Scan for the cell matching the given text and deliver its (x, y) coordinate at center. 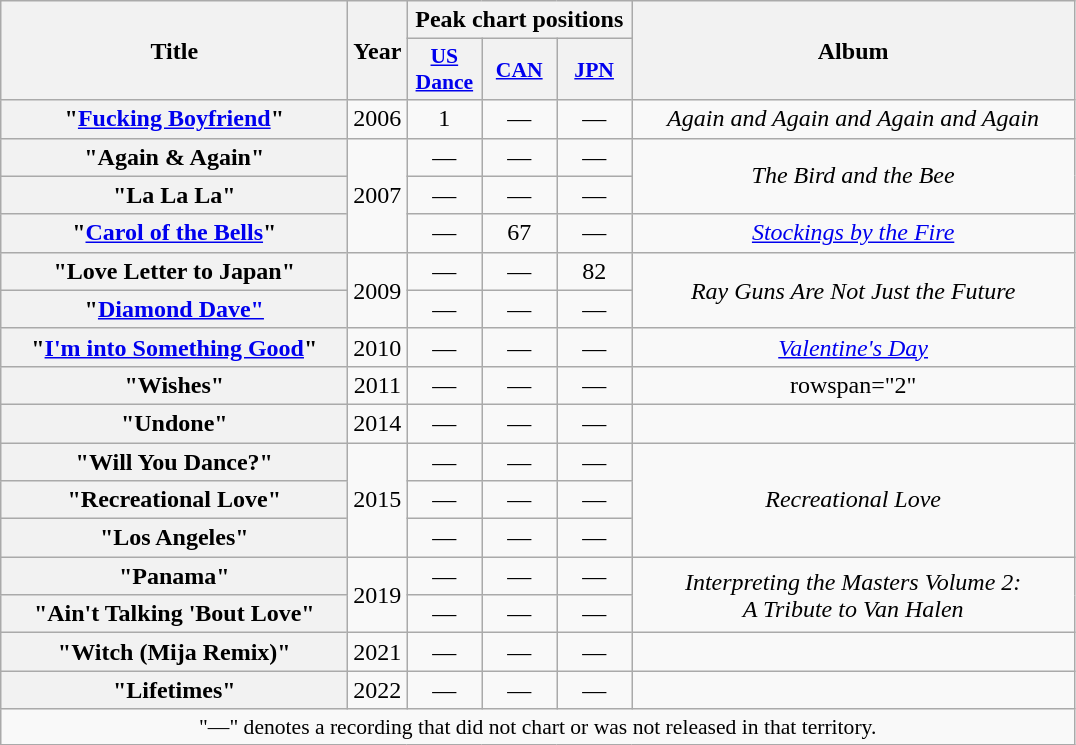
USDance (444, 70)
Again and Again and Again and Again (854, 119)
Ray Guns Are Not Just the Future (854, 290)
"Fucking Boyfriend" (174, 119)
"Ain't Talking 'Bout Love" (174, 614)
2014 (378, 423)
2022 (378, 690)
"Diamond Dave" (174, 309)
2007 (378, 195)
82 (594, 271)
Peak chart positions (520, 20)
"Lifetimes" (174, 690)
"Wishes" (174, 385)
1 (444, 119)
"Witch (Mija Remix)" (174, 652)
2015 (378, 499)
Valentine's Day (854, 347)
Title (174, 50)
The Bird and the Bee (854, 176)
"—" denotes a recording that did not chart or was not released in that territory. (538, 727)
CAN (520, 70)
2009 (378, 290)
"Will You Dance?" (174, 461)
"Panama" (174, 576)
2011 (378, 385)
Year (378, 50)
rowspan="2" (854, 385)
67 (520, 233)
2019 (378, 595)
"Again & Again" (174, 157)
2010 (378, 347)
Album (854, 50)
"Undone" (174, 423)
"Los Angeles" (174, 538)
"La La La" (174, 195)
"Love Letter to Japan" (174, 271)
2006 (378, 119)
Stockings by the Fire (854, 233)
Interpreting the Masters Volume 2:A Tribute to Van Halen (854, 595)
JPN (594, 70)
2021 (378, 652)
"Carol of the Bells" (174, 233)
Recreational Love (854, 499)
"I'm into Something Good" (174, 347)
"Recreational Love" (174, 500)
